Return [X, Y] of the center of cell containing provided text 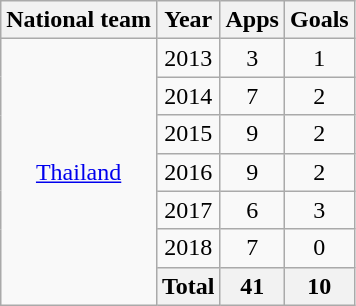
Apps [252, 20]
41 [252, 286]
1 [319, 58]
10 [319, 286]
2018 [188, 248]
Year [188, 20]
6 [252, 210]
2013 [188, 58]
2015 [188, 134]
2016 [188, 172]
National team [79, 20]
Total [188, 286]
Thailand [79, 172]
Goals [319, 20]
0 [319, 248]
2014 [188, 96]
2017 [188, 210]
